Return [x, y] of the center of cell containing provided text 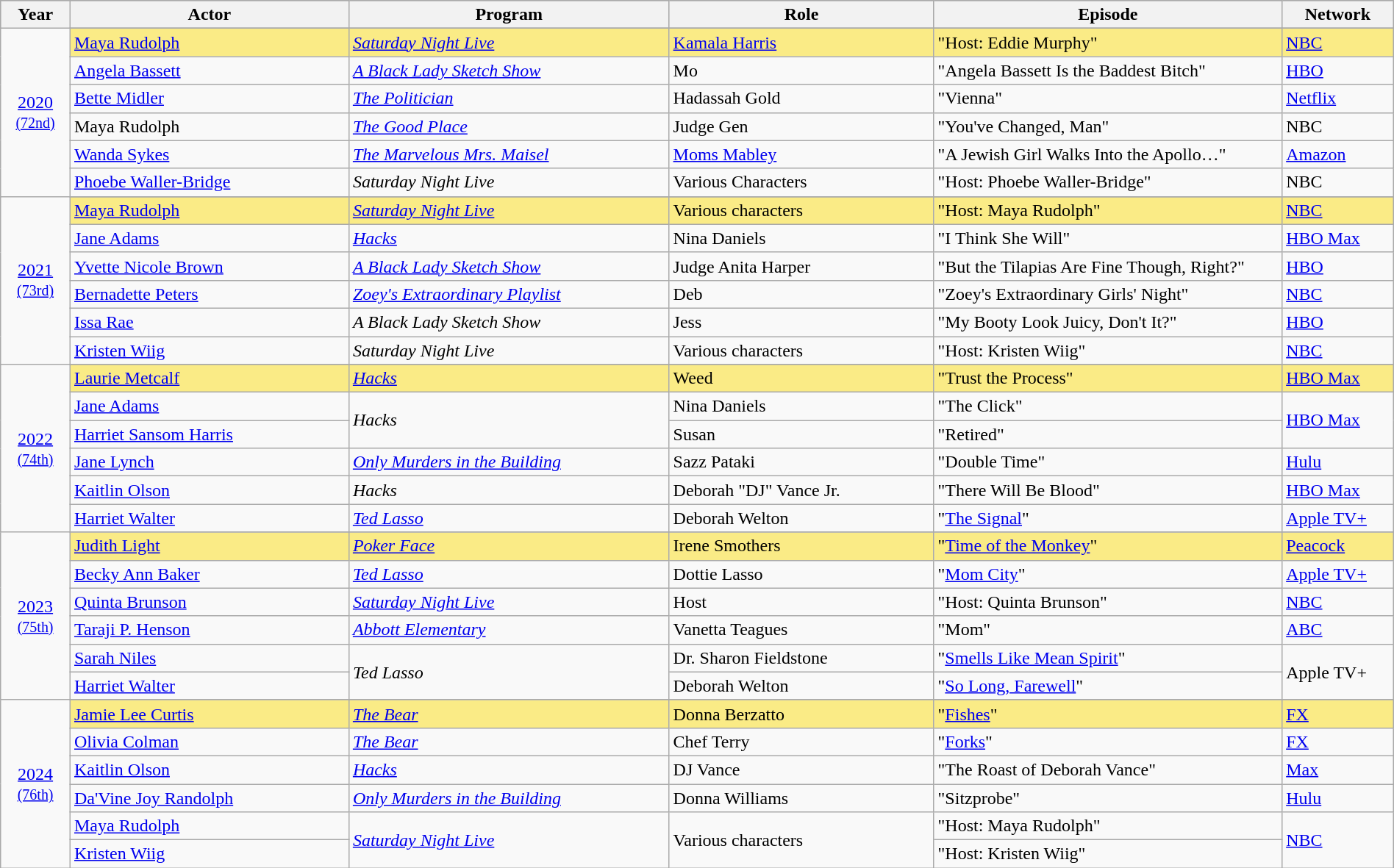
Netflix [1338, 98]
Various Characters [801, 182]
Irene Smothers [801, 546]
"The Signal" [1108, 518]
Bette Midler [209, 98]
Amazon [1338, 154]
"Host: Eddie Murphy" [1108, 43]
"There Will Be Blood" [1108, 490]
"Sitzprobe" [1108, 797]
"Mom" [1108, 630]
"Smells Like Mean Spirit" [1108, 658]
Bernadette Peters [209, 294]
Moms Mabley [801, 154]
Donna Berzatto [801, 714]
"Forks" [1108, 742]
Chef Terry [801, 742]
"Host: Quinta Brunson" [1108, 602]
Da'Vine Joy Randolph [209, 797]
Hadassah Gold [801, 98]
"Retired" [1108, 434]
"My Booty Look Juicy, Don't It?" [1108, 322]
Program [509, 15]
"Trust the Process" [1108, 379]
"The Roast of Deborah Vance" [1108, 770]
Yvette Nicole Brown [209, 266]
Poker Face [509, 546]
"Angela Bassett Is the Baddest Bitch" [1108, 71]
2023(75th) [35, 616]
"Zoey's Extraordinary Girls' Night" [1108, 294]
Donna Williams [801, 797]
Issa Rae [209, 322]
Deborah "DJ" Vance Jr. [801, 490]
"You've Changed, Man" [1108, 126]
2021(73rd) [35, 280]
Year [35, 15]
ABC [1338, 630]
2022(74th) [35, 448]
Kamala Harris [801, 43]
Jess [801, 322]
Dr. Sharon Fieldstone [801, 658]
Max [1338, 770]
Becky Ann Baker [209, 574]
Judith Light [209, 546]
Weed [801, 379]
"Time of the Monkey" [1108, 546]
Jane Lynch [209, 462]
"The Click" [1108, 406]
The Marvelous Mrs. Maisel [509, 154]
"So Long, Farewell" [1108, 686]
Olivia Colman [209, 742]
Harriet Sansom Harris [209, 434]
Role [801, 15]
2020(72nd) [35, 112]
Jamie Lee Curtis [209, 714]
Vanetta Teagues [801, 630]
Episode [1108, 15]
Abbott Elementary [509, 630]
Taraji P. Henson [209, 630]
Phoebe Waller-Bridge [209, 182]
Actor [209, 15]
Quinta Brunson [209, 602]
Host [801, 602]
"I Think She Will" [1108, 238]
Deb [801, 294]
2024(76th) [35, 783]
"A Jewish Girl Walks Into the Apollo…" [1108, 154]
Judge Anita Harper [801, 266]
"But the Tilapias Are Fine Though, Right?" [1108, 266]
Judge Gen [801, 126]
"Double Time" [1108, 462]
Sazz Pataki [801, 462]
"Mom City" [1108, 574]
Network [1338, 15]
Laurie Metcalf [209, 379]
The Politician [509, 98]
"Host: Phoebe Waller-Bridge" [1108, 182]
Peacock [1338, 546]
Dottie Lasso [801, 574]
Sarah Niles [209, 658]
Mo [801, 71]
Zoey's Extraordinary Playlist [509, 294]
Wanda Sykes [209, 154]
Susan [801, 434]
DJ Vance [801, 770]
Angela Bassett [209, 71]
"Vienna" [1108, 98]
The Good Place [509, 126]
"Fishes" [1108, 714]
